Detect which cell encompasses the target text, then output its [x, y] center coordinate. 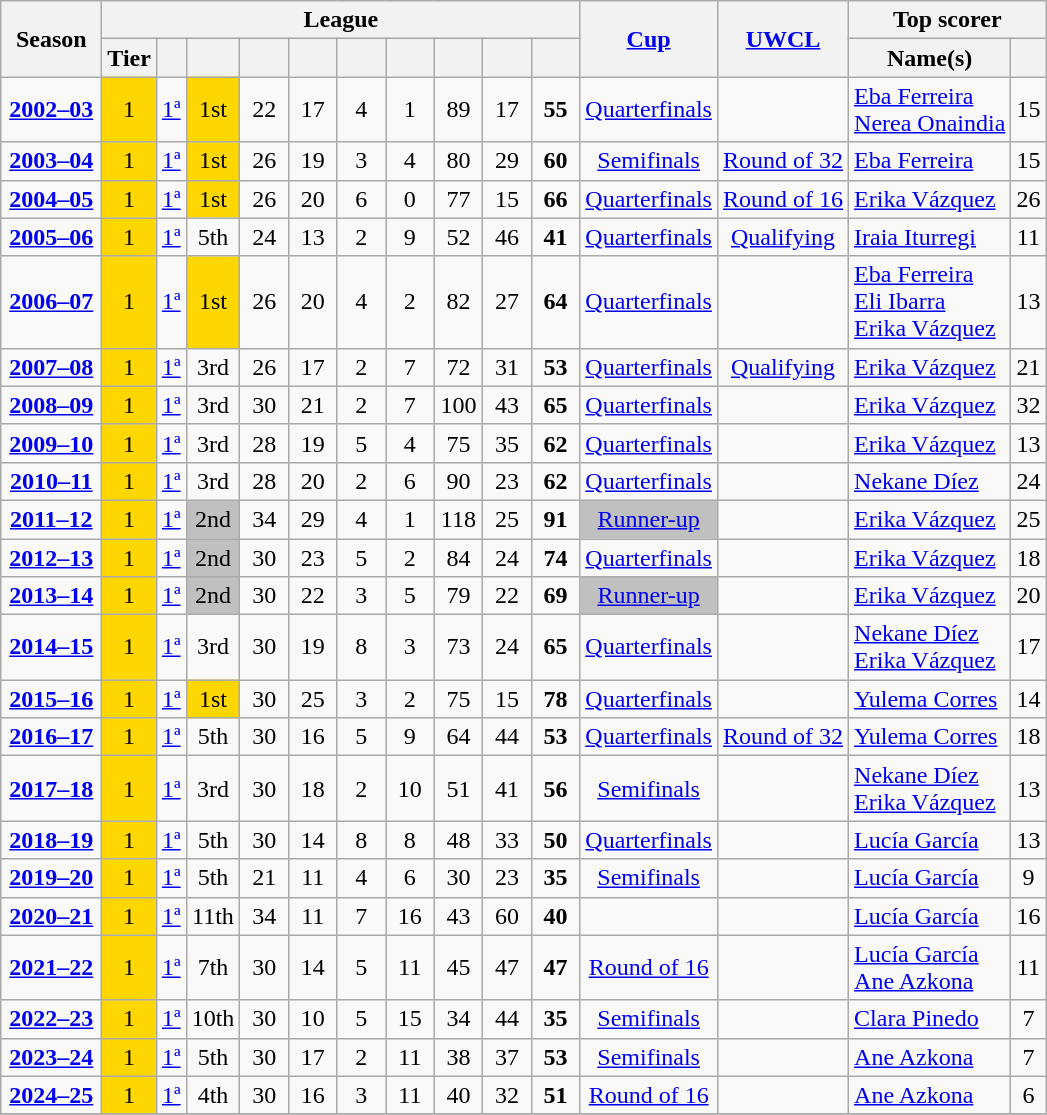
2004–05 [52, 199]
2008–09 [52, 405]
90 [458, 481]
100 [458, 405]
74 [556, 557]
2024–25 [52, 1095]
2017–18 [52, 788]
2010–11 [52, 481]
4th [213, 1095]
37 [508, 1057]
2009–10 [52, 443]
91 [556, 519]
10th [213, 1019]
Lucía García Ane Azkona [930, 968]
2002–03 [52, 110]
Clara Pinedo [930, 1019]
27 [508, 302]
Tier [130, 58]
Season [52, 39]
46 [508, 237]
82 [458, 302]
Eba Ferreira Eli Ibarra Erika Vázquez [930, 302]
2020–21 [52, 916]
League [341, 20]
2007–08 [52, 367]
2013–14 [52, 596]
2011–12 [52, 519]
56 [556, 788]
2022–23 [52, 1019]
89 [458, 110]
69 [556, 596]
84 [458, 557]
2003–04 [52, 161]
2015–16 [52, 699]
118 [458, 519]
2006–07 [52, 302]
33 [508, 840]
0 [410, 199]
Iraia Iturregi [930, 237]
11th [213, 916]
2018–19 [52, 840]
Eba Ferreira Nerea Onaindia [930, 110]
Name(s) [930, 58]
2016–17 [52, 737]
50 [556, 840]
48 [458, 840]
72 [458, 367]
31 [508, 367]
77 [458, 199]
55 [556, 110]
2005–06 [52, 237]
78 [556, 699]
45 [458, 968]
Cup [649, 39]
Eba Ferreira [930, 161]
7th [213, 968]
Top scorer [948, 20]
80 [458, 161]
79 [458, 596]
52 [458, 237]
Nekane Díez [930, 481]
UWCL [782, 39]
66 [556, 199]
2012–13 [52, 557]
2014–15 [52, 648]
73 [458, 648]
38 [458, 1057]
2023–24 [52, 1057]
2021–22 [52, 968]
2019–20 [52, 878]
